Scan for the cell matching the given text and deliver its [x, y] coordinate at center. 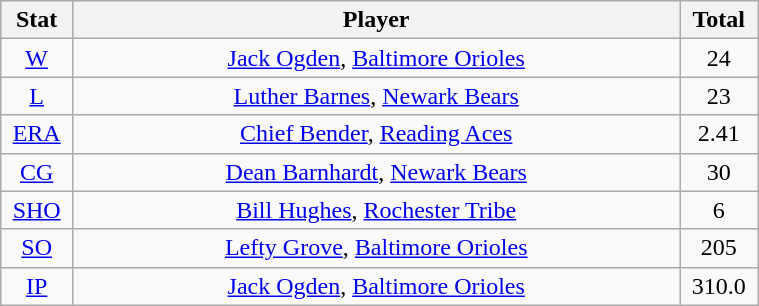
CG [37, 172]
Luther Barnes, Newark Bears [376, 96]
IP [37, 286]
Lefty Grove, Baltimore Orioles [376, 248]
L [37, 96]
SO [37, 248]
30 [719, 172]
Player [376, 20]
W [37, 58]
SHO [37, 210]
310.0 [719, 286]
205 [719, 248]
6 [719, 210]
Stat [37, 20]
Dean Barnhardt, Newark Bears [376, 172]
ERA [37, 134]
Chief Bender, Reading Aces [376, 134]
Total [719, 20]
Bill Hughes, Rochester Tribe [376, 210]
24 [719, 58]
23 [719, 96]
2.41 [719, 134]
